Search for the cell housing the specified text and yield its [x, y] center coordinate. 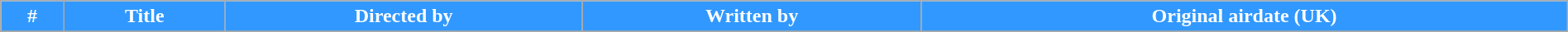
Written by [752, 16]
Original airdate (UK) [1244, 16]
# [33, 16]
Title [144, 16]
Directed by [404, 16]
